Pinpoint the cell where the given text exists, returning its (x, y) midpoint coordinate. 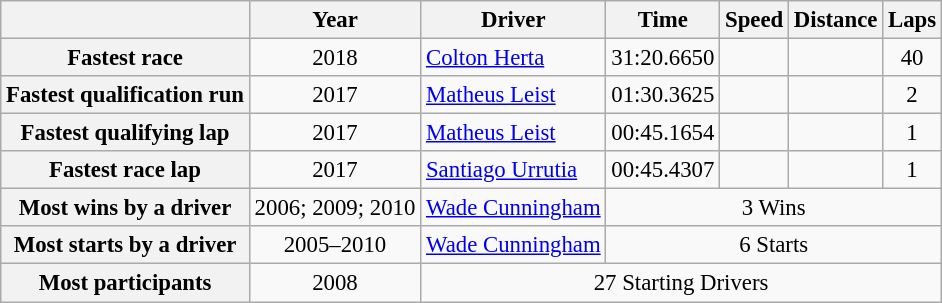
40 (912, 58)
31:20.6650 (663, 58)
27 Starting Drivers (682, 283)
Year (334, 20)
00:45.1654 (663, 133)
2006; 2009; 2010 (334, 208)
Colton Herta (514, 58)
00:45.4307 (663, 170)
3 Wins (774, 208)
Fastest qualification run (126, 95)
Distance (836, 20)
Time (663, 20)
Most starts by a driver (126, 245)
Driver (514, 20)
Fastest qualifying lap (126, 133)
Most participants (126, 283)
Most wins by a driver (126, 208)
Fastest race lap (126, 170)
Speed (754, 20)
Fastest race (126, 58)
2008 (334, 283)
2005–2010 (334, 245)
2 (912, 95)
01:30.3625 (663, 95)
Santiago Urrutia (514, 170)
2018 (334, 58)
Laps (912, 20)
6 Starts (774, 245)
